Return the [x, y] coordinate for the center point of the cell that contains the specified text.  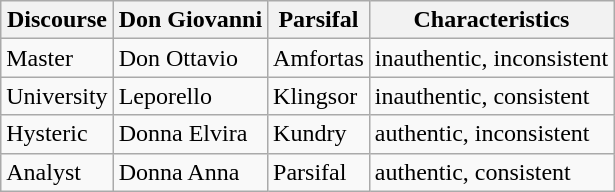
inauthentic, inconsistent [491, 58]
Hysteric [57, 134]
Donna Elvira [190, 134]
Discourse [57, 20]
Master [57, 58]
Klingsor [319, 96]
Donna Anna [190, 172]
Characteristics [491, 20]
inauthentic, consistent [491, 96]
Leporello [190, 96]
Analyst [57, 172]
Don Ottavio [190, 58]
Kundry [319, 134]
Amfortas [319, 58]
Don Giovanni [190, 20]
University [57, 96]
authentic, consistent [491, 172]
authentic, inconsistent [491, 134]
